Return (x, y) of the center of cell containing provided text 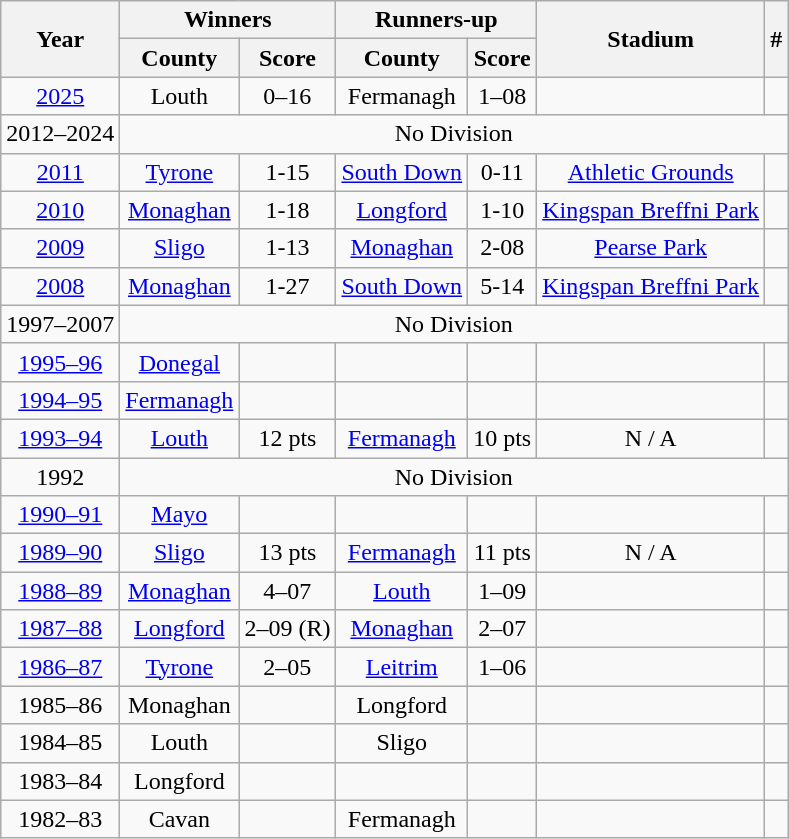
1985–86 (60, 705)
Cavan (180, 819)
1989–90 (60, 553)
2010 (60, 210)
Stadium (651, 39)
0-11 (502, 172)
Mayo (180, 515)
2-08 (502, 248)
1992 (60, 477)
Athletic Grounds (651, 172)
1982–83 (60, 819)
11 pts (502, 553)
1995–96 (60, 362)
1-13 (288, 248)
2–07 (502, 629)
2008 (60, 286)
Winners (228, 20)
1988–89 (60, 591)
12 pts (288, 438)
1987–88 (60, 629)
Donegal (180, 362)
5-14 (502, 286)
2025 (60, 96)
1986–87 (60, 667)
10 pts (502, 438)
1990–91 (60, 515)
1983–84 (60, 781)
Runners-up (436, 20)
Year (60, 39)
2–05 (288, 667)
0–16 (288, 96)
2012–2024 (60, 134)
4–07 (288, 591)
1997–2007 (60, 324)
1-18 (288, 210)
1-27 (288, 286)
2011 (60, 172)
1-15 (288, 172)
1994–95 (60, 400)
1–08 (502, 96)
13 pts (288, 553)
Pearse Park (651, 248)
2–09 (R) (288, 629)
1–09 (502, 591)
1993–94 (60, 438)
# (776, 39)
1-10 (502, 210)
Leitrim (402, 667)
1984–85 (60, 743)
1–06 (502, 667)
2009 (60, 248)
